Extract the (X, Y) coordinate from the center of the cell holding the provided text.  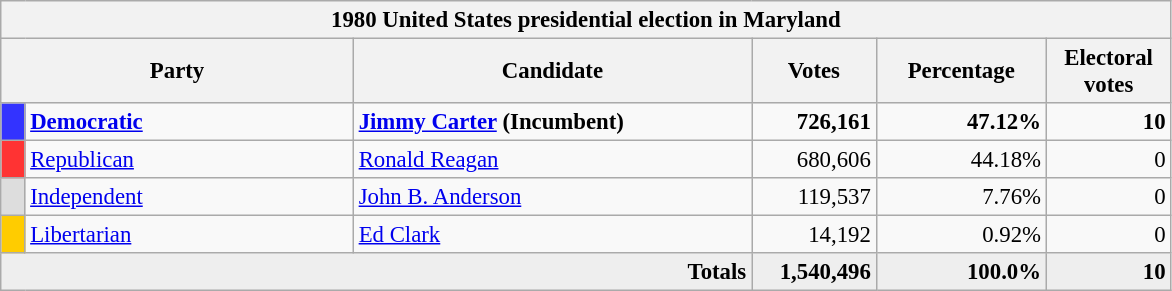
Independent (189, 197)
680,606 (814, 160)
Libertarian (189, 235)
0.92% (961, 235)
Democratic (189, 122)
Party (178, 72)
Jimmy Carter (Incumbent) (552, 122)
7.76% (961, 197)
Republican (189, 160)
Ed Clark (552, 235)
Percentage (961, 72)
Candidate (552, 72)
47.12% (961, 122)
1980 United States presidential election in Maryland (586, 20)
10 (1108, 122)
119,537 (814, 197)
726,161 (814, 122)
Votes (814, 72)
Ronald Reagan (552, 160)
John B. Anderson (552, 197)
44.18% (961, 160)
14,192 (814, 235)
Electoral votes (1108, 72)
